Locate the cell with the specified text and output its [x, y] center coordinate. 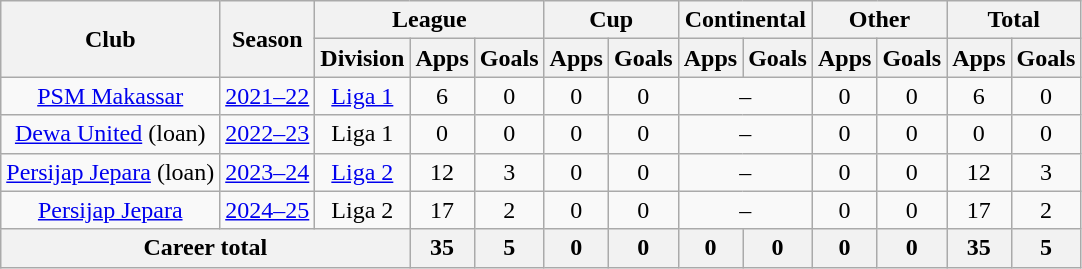
League [430, 20]
Division [362, 58]
Career total [206, 248]
2024–25 [268, 210]
Total [1014, 20]
Club [110, 39]
Other [879, 20]
Persijap Jepara [110, 210]
PSM Makassar [110, 96]
Continental [745, 20]
Season [268, 39]
Persijap Jepara (loan) [110, 172]
2023–24 [268, 172]
2022–23 [268, 134]
Cup [611, 20]
2021–22 [268, 96]
Dewa United (loan) [110, 134]
